Output the [X, Y] coordinate of the center of the cell containing the given text.  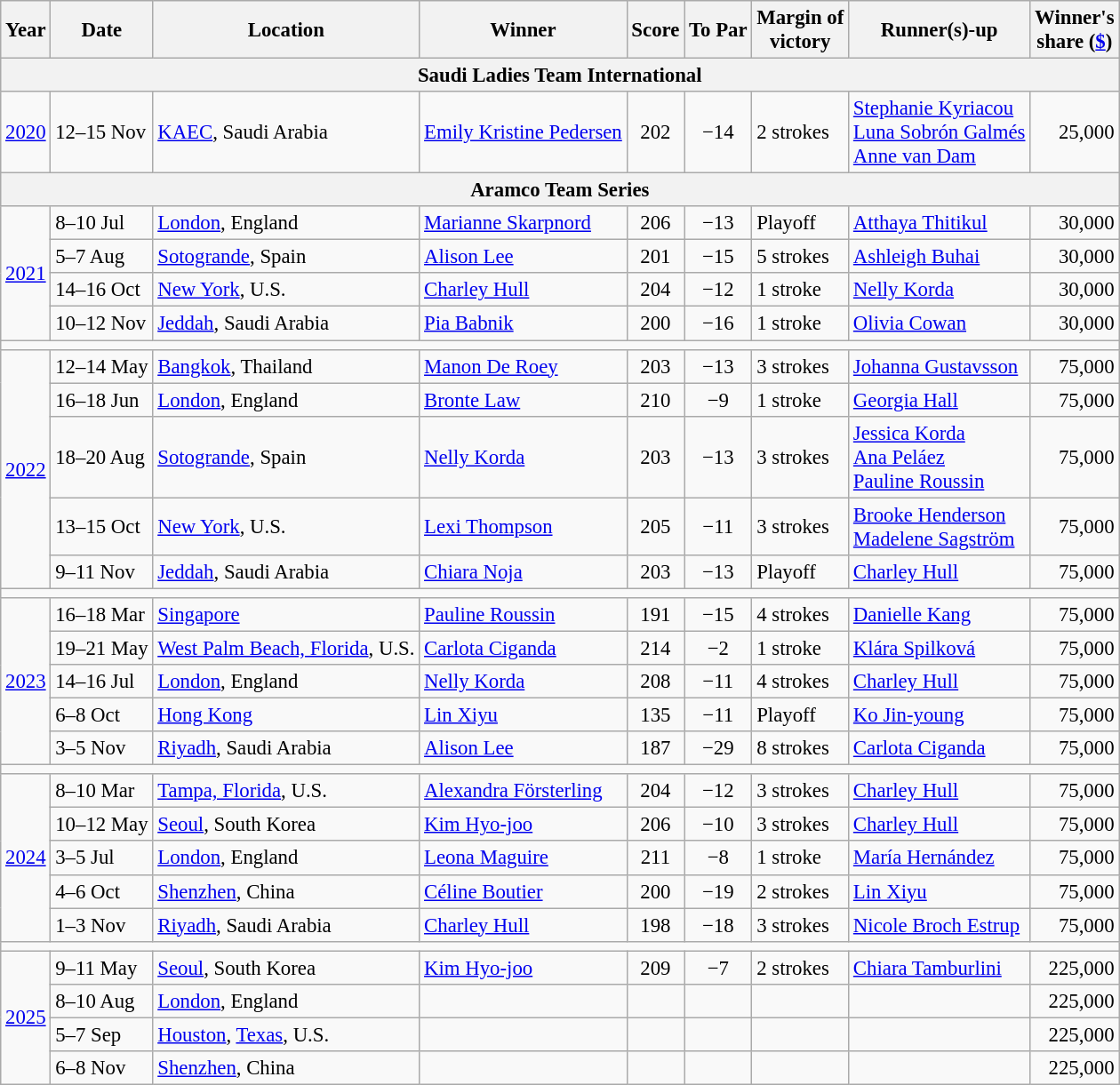
Nicole Broch Estrup [940, 925]
211 [656, 858]
8–10 Aug [101, 1001]
Jessica Korda Ana Peláez Pauline Roussin [940, 457]
Year [26, 30]
Céline Boutier [523, 891]
210 [656, 400]
2022 [26, 469]
8–10 Mar [101, 791]
Location [286, 30]
Margin ofvictory [800, 30]
Lexi Thompson [523, 526]
Bronte Law [523, 400]
Johanna Gustavsson [940, 366]
9–11 May [101, 968]
Winner'sshare ($) [1075, 30]
2021 [26, 273]
−9 [718, 400]
5–7 Sep [101, 1034]
Saudi Ladies Team International [560, 76]
1–3 Nov [101, 925]
Danielle Kang [940, 615]
Klára Spilková [940, 648]
10–12 Nov [101, 323]
214 [656, 648]
5–7 Aug [101, 257]
8 strokes [800, 748]
Aramco Team Series [560, 190]
209 [656, 968]
Runner(s)-up [940, 30]
−18 [718, 925]
−2 [718, 648]
Chiara Tamburlini [940, 968]
187 [656, 748]
Brooke Henderson Madelene Sagström [940, 526]
135 [656, 715]
2024 [26, 858]
Winner [523, 30]
Hong Kong [286, 715]
Date [101, 30]
19–21 May [101, 648]
5 strokes [800, 257]
205 [656, 526]
−14 [718, 132]
−7 [718, 968]
Ashleigh Buhai [940, 257]
12–15 Nov [101, 132]
2020 [26, 132]
−29 [718, 748]
13–15 Oct [101, 526]
Stephanie Kyriacou Luna Sobrón Galmés Anne van Dam [940, 132]
To Par [718, 30]
Pia Babnik [523, 323]
16–18 Mar [101, 615]
María Hernández [940, 858]
4–6 Oct [101, 891]
201 [656, 257]
−19 [718, 891]
Alexandra Försterling [523, 791]
Ko Jin-young [940, 715]
198 [656, 925]
25,000 [1075, 132]
West Palm Beach, Florida, U.S. [286, 648]
Tampa, Florida, U.S. [286, 791]
8–10 Jul [101, 223]
16–18 Jun [101, 400]
Olivia Cowan [940, 323]
6–8 Oct [101, 715]
14–16 Oct [101, 291]
14–16 Jul [101, 682]
−10 [718, 825]
Houston, Texas, U.S. [286, 1034]
Atthaya Thitikul [940, 223]
Leona Maguire [523, 858]
191 [656, 615]
2023 [26, 682]
Singapore [286, 615]
9–11 Nov [101, 572]
Georgia Hall [940, 400]
KAEC, Saudi Arabia [286, 132]
Manon De Roey [523, 366]
Emily Kristine Pedersen [523, 132]
Marianne Skarpnord [523, 223]
−8 [718, 858]
12–14 May [101, 366]
Chiara Noja [523, 572]
3–5 Nov [101, 748]
6–8 Nov [101, 1068]
2025 [26, 1017]
Bangkok, Thailand [286, 366]
−16 [718, 323]
202 [656, 132]
Score [656, 30]
3–5 Jul [101, 858]
10–12 May [101, 825]
18–20 Aug [101, 457]
208 [656, 682]
Pauline Roussin [523, 615]
